Find where the given text appears and provide that cell's center as (X, Y) coordinate. 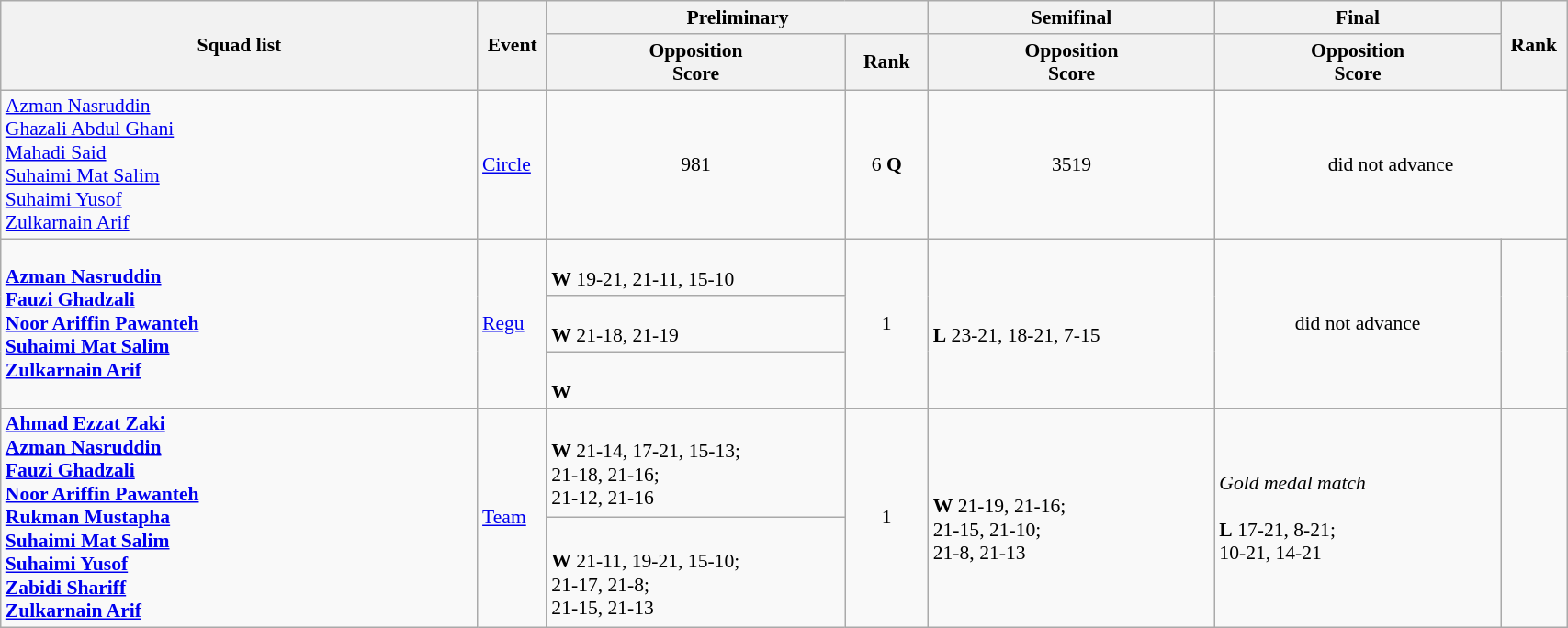
W 21-11, 19-21, 15-10;21-17, 21-8;21-15, 21-13 (695, 573)
981 (695, 165)
W (695, 380)
Event (513, 46)
Regu (513, 323)
Azman NasruddinGhazali Abdul GhaniMahadi SaidSuhaimi Mat SalimSuhaimi YusofZulkarnain Arif (239, 165)
Gold medal matchL 17-21, 8-21;10-21, 14-21 (1358, 518)
Team (513, 518)
Circle (513, 165)
Squad list (239, 46)
W 19-21, 21-11, 15-10 (695, 268)
3519 (1072, 165)
W 21-14, 17-21, 15-13;21-18, 21-16;21-12, 21-16 (695, 463)
W 21-19, 21-16;21-15, 21-10;21-8, 21-13 (1072, 518)
Final (1358, 17)
L 23-21, 18-21, 7-15 (1072, 323)
W 21-18, 21-19 (695, 323)
Azman NasruddinFauzi GhadzaliNoor Ariffin PawantehSuhaimi Mat SalimZulkarnain Arif (239, 323)
Semifinal (1072, 17)
Preliminary (737, 17)
6 Q (887, 165)
Ahmad Ezzat ZakiAzman NasruddinFauzi GhadzaliNoor Ariffin PawantehRukman MustaphaSuhaimi Mat SalimSuhaimi YusofZabidi ShariffZulkarnain Arif (239, 518)
